Detect which cell encompasses the target text, then output its (x, y) center coordinate. 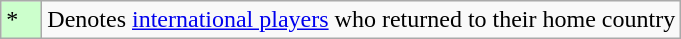
Denotes international players who returned to their home country (362, 20)
* (22, 20)
